Identify which cell holds the provided text, then report its [x, y] central coordinate. 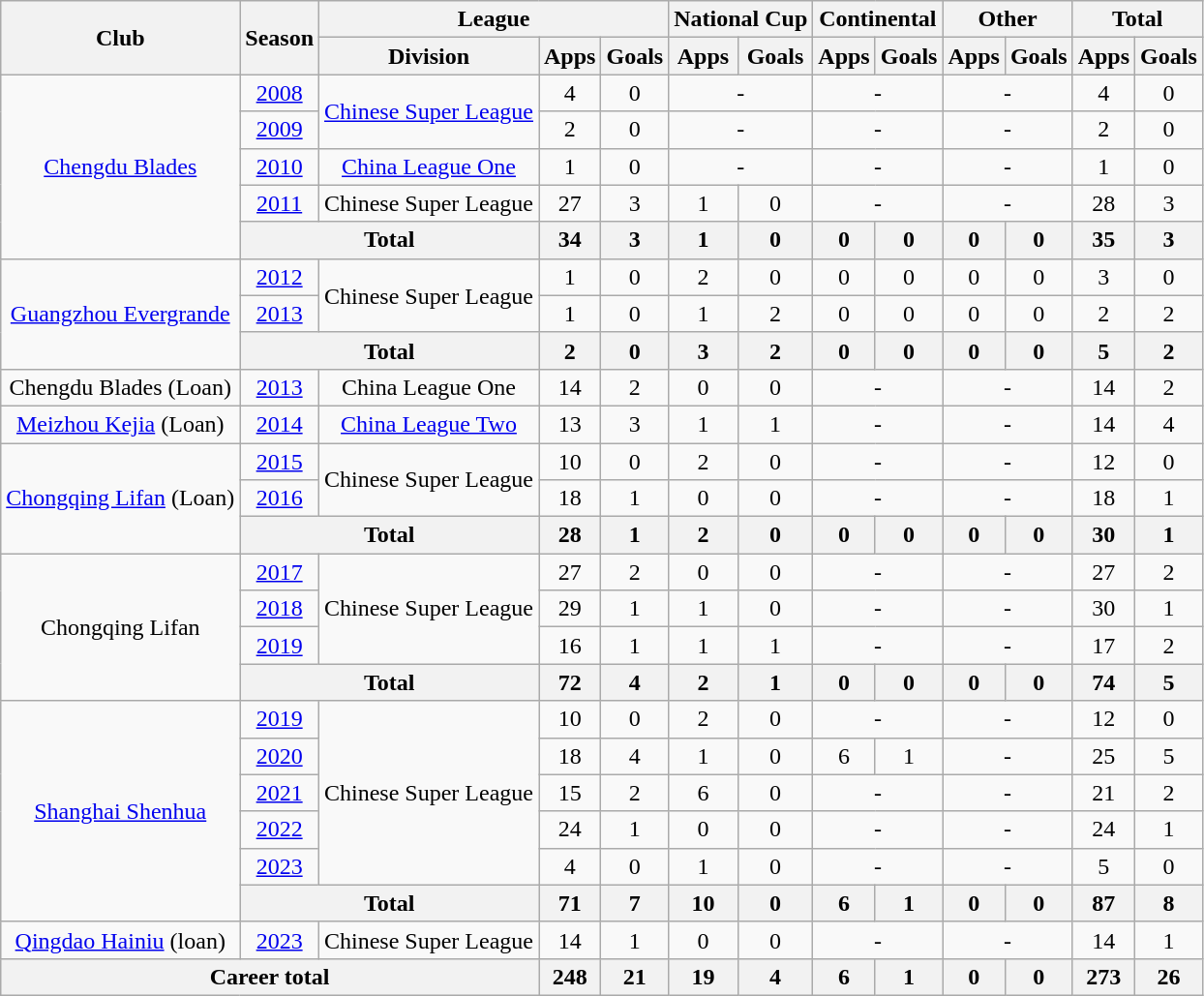
Other [1008, 19]
13 [569, 424]
2017 [280, 572]
Qingdao Hainiu (loan) [120, 940]
2015 [280, 462]
National Cup [741, 19]
2018 [280, 609]
Chengdu Blades [120, 166]
2021 [280, 793]
2010 [280, 166]
2011 [280, 203]
87 [1103, 903]
72 [569, 682]
Club [120, 38]
34 [569, 240]
Shanghai Shenhua [120, 811]
2020 [280, 756]
26 [1169, 977]
Guangzhou Evergrande [120, 314]
Career total [270, 977]
8 [1169, 903]
Division [430, 56]
Chengdu Blades (Loan) [120, 387]
2022 [280, 830]
Season [280, 38]
273 [1103, 977]
35 [1103, 240]
Meizhou Kejia (Loan) [120, 424]
2009 [280, 130]
2012 [280, 277]
Continental [878, 19]
16 [569, 646]
China League Two [430, 424]
League [494, 19]
17 [1103, 646]
25 [1103, 756]
15 [569, 793]
Chongqing Lifan (Loan) [120, 498]
29 [569, 609]
7 [635, 903]
2008 [280, 93]
Chongqing Lifan [120, 627]
2016 [280, 498]
74 [1103, 682]
2014 [280, 424]
19 [704, 977]
71 [569, 903]
248 [569, 977]
